Extract the (x, y) coordinate from the center of the cell holding the provided text.  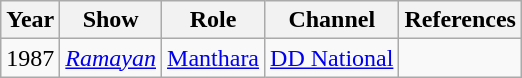
Ramayan (111, 58)
References (460, 20)
DD National (332, 58)
1987 (30, 58)
Year (30, 20)
Channel (332, 20)
Manthara (214, 58)
Show (111, 20)
Role (214, 20)
